Pinpoint the cell where the given text exists, returning its (X, Y) midpoint coordinate. 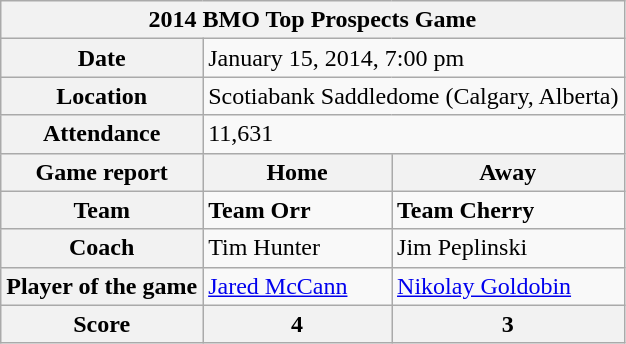
11,631 (414, 134)
Coach (102, 248)
Team Orr (298, 210)
3 (508, 324)
Score (102, 324)
Date (102, 58)
Jim Peplinski (508, 248)
4 (298, 324)
Jared McCann (298, 286)
Away (508, 172)
January 15, 2014, 7:00 pm (414, 58)
Nikolay Goldobin (508, 286)
Location (102, 96)
2014 BMO Top Prospects Game (312, 20)
Scotiabank Saddledome (Calgary, Alberta) (414, 96)
Player of the game (102, 286)
Game report (102, 172)
Team (102, 210)
Attendance (102, 134)
Team Cherry (508, 210)
Tim Hunter (298, 248)
Home (298, 172)
